Provide the (x, y) coordinate of the cell's center where the given text is located.  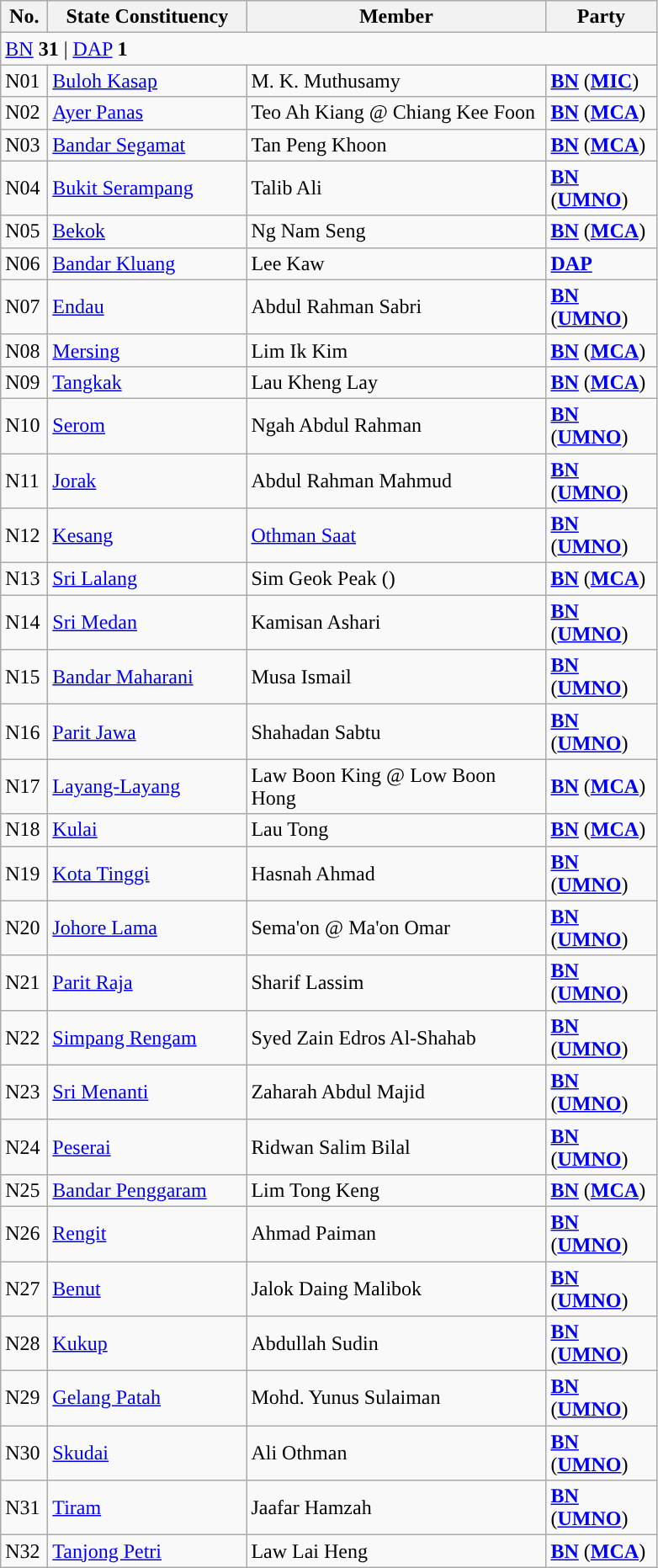
State Constituency (147, 17)
N21 (24, 983)
N24 (24, 1146)
Lim Ik Kim (396, 350)
N02 (24, 113)
N12 (24, 535)
Mersing (147, 350)
Tiram (147, 1508)
Bukit Serampang (147, 189)
Jalok Daing Malibok (396, 1288)
Tangkak (147, 382)
Musa Ismail (396, 677)
Bandar Kluang (147, 263)
Layang-Layang (147, 786)
Jaafar Hamzah (396, 1508)
N07 (24, 306)
Simpang Rengam (147, 1037)
Bandar Maharani (147, 677)
Sri Menanti (147, 1092)
Talib Ali (396, 189)
N19 (24, 874)
Kamisan Ashari (396, 623)
Ayer Panas (147, 113)
Peserai (147, 1146)
Ngah Abdul Rahman (396, 426)
Member (396, 17)
Tanjong Petri (147, 1551)
Gelang Patah (147, 1399)
Parit Raja (147, 983)
N22 (24, 1037)
Serom (147, 426)
Bandar Segamat (147, 145)
Lim Tong Keng (396, 1190)
Sharif Lassim (396, 983)
Kulai (147, 830)
Sema'on @ Ma'on Omar (396, 928)
Lee Kaw (396, 263)
Ng Nam Seng (396, 231)
BN (MIC) (601, 81)
Teo Ah Kiang @ Chiang Kee Foon (396, 113)
Sim Geok Peak () (396, 579)
Lau Tong (396, 830)
Ali Othman (396, 1453)
N05 (24, 231)
BN 31 | DAP 1 (328, 49)
Bandar Penggaram (147, 1190)
Zaharah Abdul Majid (396, 1092)
N27 (24, 1288)
N10 (24, 426)
Law Boon King @ Low Boon Hong (396, 786)
Mohd. Yunus Sulaiman (396, 1399)
Parit Jawa (147, 732)
N26 (24, 1234)
N23 (24, 1092)
Tan Peng Khoon (396, 145)
No. (24, 17)
N01 (24, 81)
N16 (24, 732)
N29 (24, 1399)
Lau Kheng Lay (396, 382)
Skudai (147, 1453)
DAP (601, 263)
N14 (24, 623)
N28 (24, 1343)
Jorak (147, 480)
Sri Lalang (147, 579)
Sri Medan (147, 623)
Bekok (147, 231)
Abdullah Sudin (396, 1343)
Syed Zain Edros Al-Shahab (396, 1037)
Shahadan Sabtu (396, 732)
N15 (24, 677)
Johore Lama (147, 928)
N13 (24, 579)
Law Lai Heng (396, 1551)
Endau (147, 306)
Abdul Rahman Mahmud (396, 480)
Kukup (147, 1343)
M. K. Muthusamy (396, 81)
Abdul Rahman Sabri (396, 306)
N17 (24, 786)
N11 (24, 480)
Othman Saat (396, 535)
Benut (147, 1288)
N20 (24, 928)
N32 (24, 1551)
N03 (24, 145)
N18 (24, 830)
N06 (24, 263)
Party (601, 17)
N04 (24, 189)
Kesang (147, 535)
Ridwan Salim Bilal (396, 1146)
Rengit (147, 1234)
Hasnah Ahmad (396, 874)
N08 (24, 350)
N09 (24, 382)
Buloh Kasap (147, 81)
N25 (24, 1190)
Kota Tinggi (147, 874)
N31 (24, 1508)
Ahmad Paiman (396, 1234)
N30 (24, 1453)
